Identify which cell holds the provided text, then report its (X, Y) central coordinate. 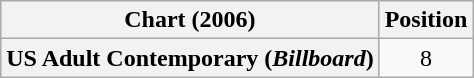
Position (426, 20)
8 (426, 58)
US Adult Contemporary (Billboard) (190, 58)
Chart (2006) (190, 20)
